Provide the (x, y) coordinate of the cell's center where the given text is located.  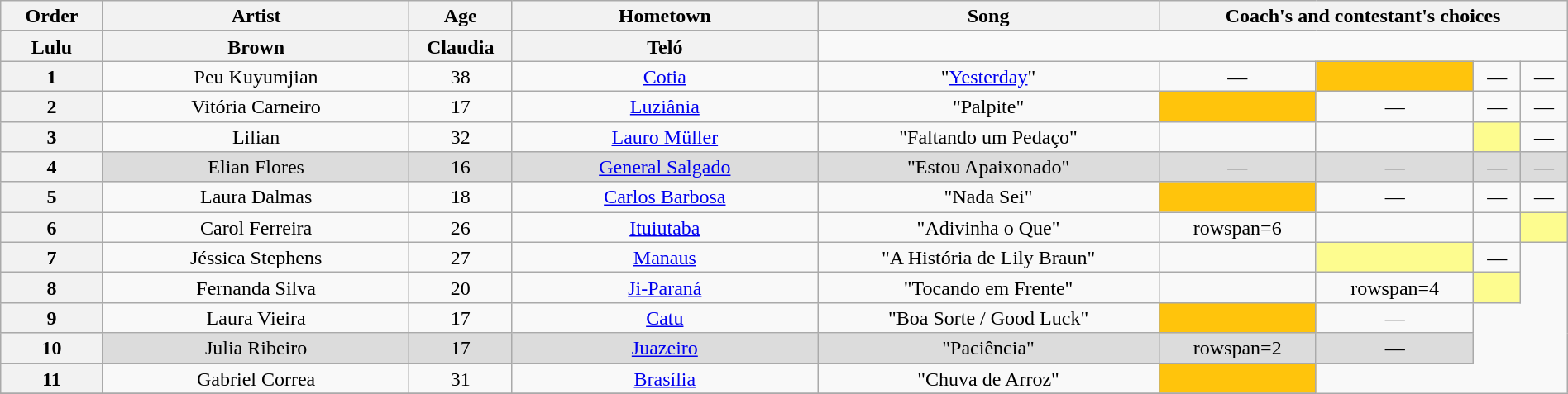
"Adivinha o Que" (988, 228)
Brasília (665, 378)
27 (461, 258)
7 (52, 258)
Carlos Barbosa (665, 197)
Juazeiro (665, 349)
6 (52, 228)
Ituiutaba (665, 228)
Lulu (52, 46)
26 (461, 228)
Ji-Paraná (665, 287)
Elian Flores (256, 167)
18 (461, 197)
Order (52, 17)
8 (52, 287)
"Tocando em Frente" (988, 287)
rowspan=4 (1394, 287)
4 (52, 167)
Lilian (256, 137)
Luziânia (665, 106)
32 (461, 137)
"Boa Sorte / Good Luck" (988, 317)
"Chuva de Arroz" (988, 378)
Vitória Carneiro (256, 106)
16 (461, 167)
Hometown (665, 17)
9 (52, 317)
Cotia (665, 76)
Julia Ribeiro (256, 349)
General Salgado (665, 167)
Age (461, 17)
"Faltando um Pedaço" (988, 137)
Laura Dalmas (256, 197)
Coach's and contestant's choices (1363, 17)
rowspan=6 (1237, 228)
2 (52, 106)
31 (461, 378)
"Paciência" (988, 349)
11 (52, 378)
"Yesterday" (988, 76)
3 (52, 137)
10 (52, 349)
38 (461, 76)
"Palpite" (988, 106)
Carol Ferreira (256, 228)
1 (52, 76)
"A História de Lily Braun" (988, 258)
Claudia (461, 46)
Manaus (665, 258)
Brown (256, 46)
Fernanda Silva (256, 287)
Jéssica Stephens (256, 258)
5 (52, 197)
Lauro Müller (665, 137)
Catu (665, 317)
Gabriel Correa (256, 378)
Peu Kuyumjian (256, 76)
"Nada Sei" (988, 197)
Artist (256, 17)
Teló (665, 46)
"Estou Apaixonado" (988, 167)
Laura Vieira (256, 317)
Song (988, 17)
rowspan=2 (1237, 349)
20 (461, 287)
